Detect which cell encompasses the target text, then output its [x, y] center coordinate. 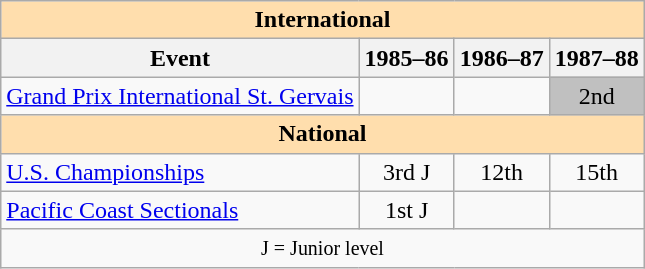
Pacific Coast Sectionals [180, 210]
International [323, 20]
15th [596, 172]
J = Junior level [323, 248]
1986–87 [502, 58]
National [323, 134]
1st J [406, 210]
1985–86 [406, 58]
Grand Prix International St. Gervais [180, 96]
2nd [596, 96]
Event [180, 58]
3rd J [406, 172]
U.S. Championships [180, 172]
1987–88 [596, 58]
12th [502, 172]
